Scan for the cell matching the given text and deliver its [x, y] coordinate at center. 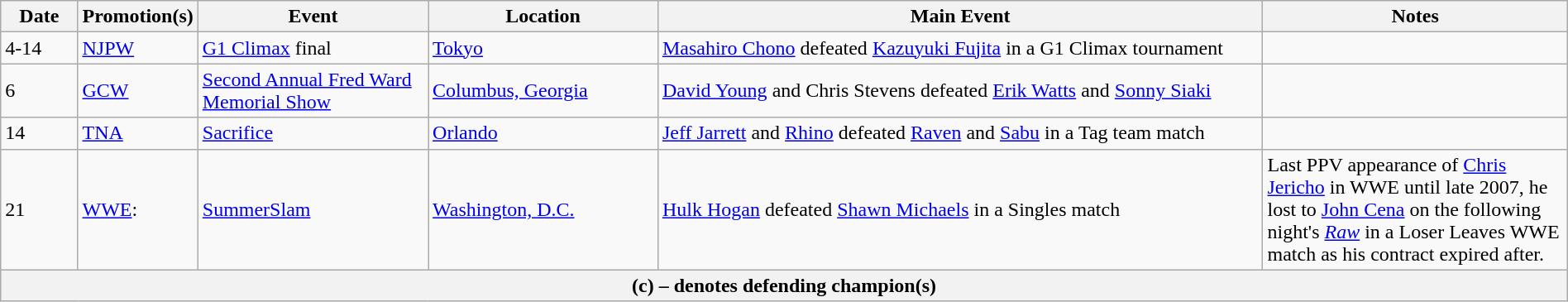
Washington, D.C. [543, 209]
NJPW [137, 48]
14 [40, 133]
GCW [137, 91]
Second Annual Fred Ward Memorial Show [313, 91]
4-14 [40, 48]
Main Event [960, 17]
6 [40, 91]
Hulk Hogan defeated Shawn Michaels in a Singles match [960, 209]
Masahiro Chono defeated Kazuyuki Fujita in a G1 Climax tournament [960, 48]
TNA [137, 133]
SummerSlam [313, 209]
Promotion(s) [137, 17]
Columbus, Georgia [543, 91]
Sacrifice [313, 133]
David Young and Chris Stevens defeated Erik Watts and Sonny Siaki [960, 91]
Tokyo [543, 48]
Jeff Jarrett and Rhino defeated Raven and Sabu in a Tag team match [960, 133]
Event [313, 17]
WWE: [137, 209]
Date [40, 17]
Orlando [543, 133]
G1 Climax final [313, 48]
Location [543, 17]
Notes [1415, 17]
(c) – denotes defending champion(s) [784, 285]
21 [40, 209]
